Output the (X, Y) coordinate of the center of the cell containing the given text.  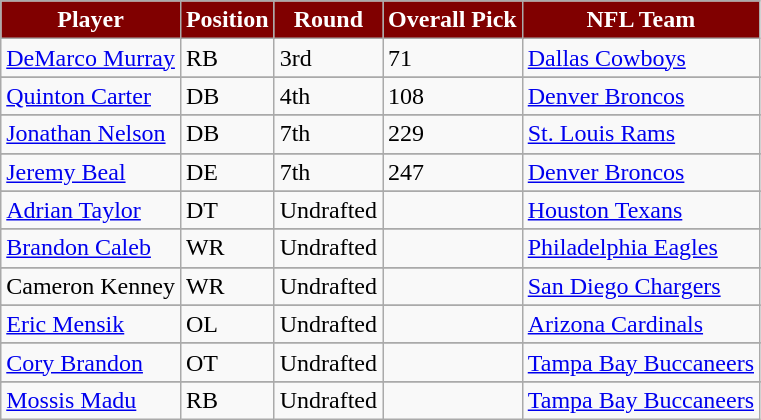
Houston Texans (640, 210)
108 (453, 96)
3rd (328, 58)
Adrian Taylor (91, 210)
Arizona Cardinals (640, 324)
San Diego Chargers (640, 286)
Cameron Kenney (91, 286)
229 (453, 134)
Round (328, 20)
DeMarco Murray (91, 58)
Dallas Cowboys (640, 58)
247 (453, 172)
Position (227, 20)
Mossis Madu (91, 400)
Quinton Carter (91, 96)
Player (91, 20)
Eric Mensik (91, 324)
Jeremy Beal (91, 172)
Overall Pick (453, 20)
St. Louis Rams (640, 134)
Jonathan Nelson (91, 134)
71 (453, 58)
4th (328, 96)
OL (227, 324)
DE (227, 172)
OT (227, 362)
Brandon Caleb (91, 248)
Cory Brandon (91, 362)
Philadelphia Eagles (640, 248)
DT (227, 210)
NFL Team (640, 20)
